From the cell containing the given text, extract its center point as (x, y) coordinate. 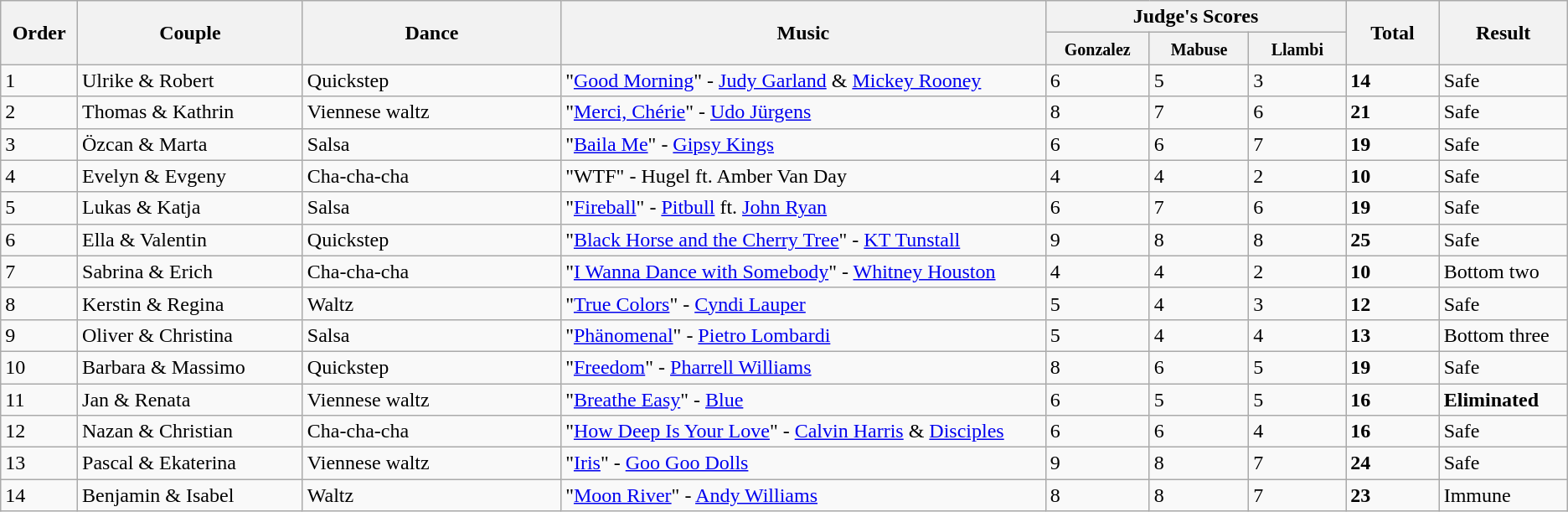
Bottom three (1503, 335)
Ulrike & Robert (191, 80)
"Freedom" - Pharrell Williams (804, 367)
Barbara & Massimo (191, 367)
Immune (1503, 495)
"True Colors" - Cyndi Lauper (804, 303)
Gonzalez (1097, 49)
Lukas & Katja (191, 208)
Pascal & Ekaterina (191, 463)
Evelyn & Evgeny (191, 176)
Result (1503, 33)
11 (39, 400)
"Iris" - Goo Goo Dolls (804, 463)
Thomas & Kathrin (191, 112)
Kerstin & Regina (191, 303)
Oliver & Christina (191, 335)
"Good Morning" - Judy Garland & Mickey Rooney (804, 80)
21 (1392, 112)
Total (1392, 33)
"Merci, Chérie" - Udo Jürgens (804, 112)
Music (804, 33)
"Black Horse and the Cherry Tree" - KT Tunstall (804, 240)
25 (1392, 240)
Order (39, 33)
"Baila Me" - Gipsy Kings (804, 144)
"Moon River" - Andy Williams (804, 495)
Benjamin & Isabel (191, 495)
Mabuse (1199, 49)
Dance (431, 33)
Couple (191, 33)
Özcan & Marta (191, 144)
Nazan & Christian (191, 432)
"Breathe Easy" - Blue (804, 400)
"How Deep Is Your Love" - Calvin Harris & Disciples (804, 432)
24 (1392, 463)
Jan & Renata (191, 400)
Llambi (1297, 49)
Ella & Valentin (191, 240)
Sabrina & Erich (191, 272)
"I Wanna Dance with Somebody" - Whitney Houston (804, 272)
23 (1392, 495)
"WTF" - Hugel ft. Amber Van Day (804, 176)
Bottom two (1503, 272)
Eliminated (1503, 400)
"Fireball" - Pitbull ft. John Ryan (804, 208)
Judge's Scores (1196, 17)
"Phänomenal" - Pietro Lombardi (804, 335)
1 (39, 80)
